Determine the (X, Y) coordinate at the center of the cell enclosing the given text.  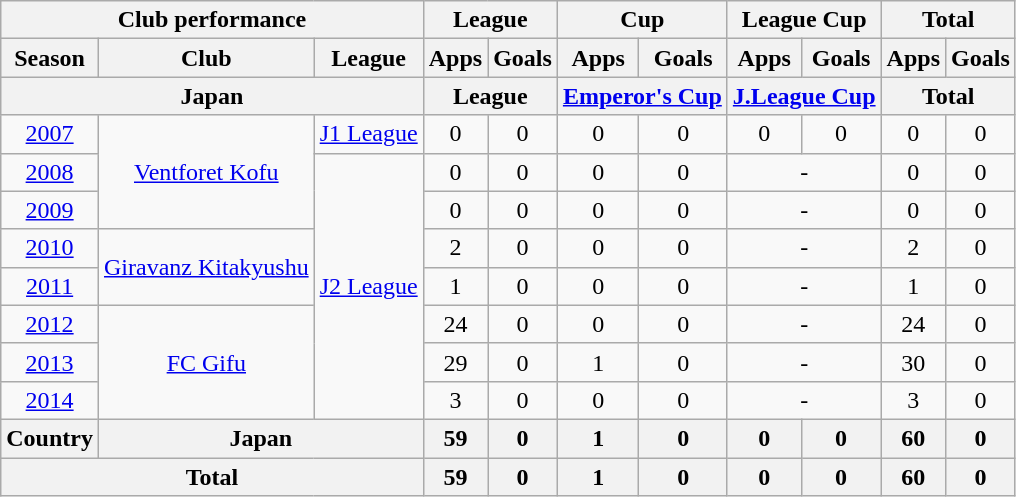
Giravanz Kitakyushu (206, 267)
FC Gifu (206, 362)
2011 (50, 286)
2009 (50, 210)
J.League Cup (804, 96)
2008 (50, 172)
2013 (50, 362)
2010 (50, 248)
2012 (50, 324)
2007 (50, 134)
Club performance (212, 20)
Cup (642, 20)
Club (206, 58)
Ventforet Kofu (206, 172)
League Cup (804, 20)
J1 League (368, 134)
Country (50, 438)
Emperor's Cup (642, 96)
29 (455, 362)
J2 League (368, 286)
2014 (50, 400)
30 (913, 362)
Season (50, 58)
